Find where the given text appears and provide that cell's center as (X, Y) coordinate. 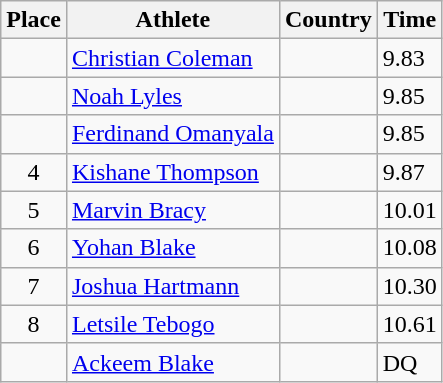
Kishane Thompson (172, 172)
10.01 (410, 210)
Ackeem Blake (172, 362)
6 (34, 248)
Athlete (172, 20)
4 (34, 172)
8 (34, 324)
10.30 (410, 286)
5 (34, 210)
Country (328, 20)
Time (410, 20)
Yohan Blake (172, 248)
10.08 (410, 248)
9.83 (410, 58)
DQ (410, 362)
Joshua Hartmann (172, 286)
Christian Coleman (172, 58)
Letsile Tebogo (172, 324)
7 (34, 286)
Marvin Bracy (172, 210)
9.87 (410, 172)
Place (34, 20)
Noah Lyles (172, 96)
10.61 (410, 324)
Ferdinand Omanyala (172, 134)
